Detect which cell encompasses the target text, then output its (x, y) center coordinate. 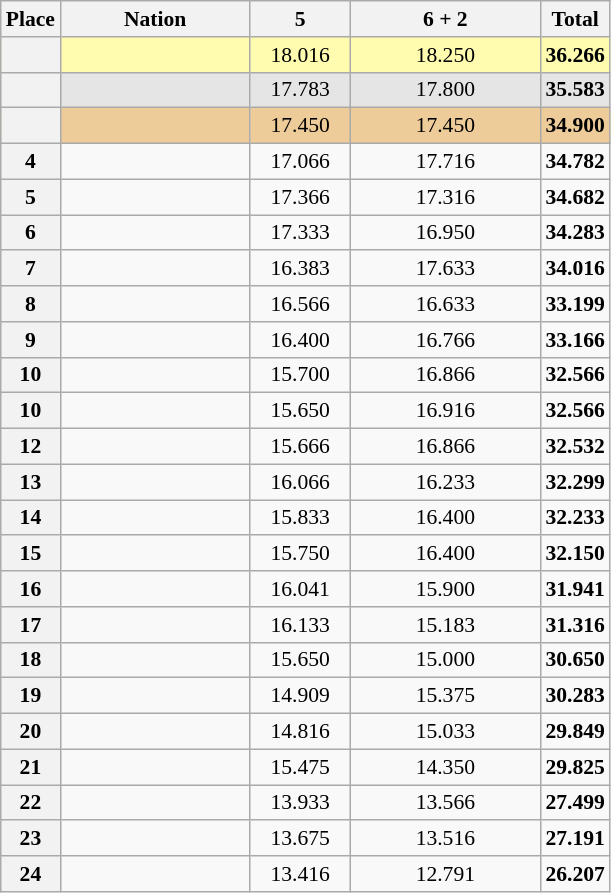
6 + 2 (445, 19)
16.916 (445, 411)
14.350 (445, 767)
9 (30, 340)
22 (30, 803)
15.475 (300, 767)
18.250 (445, 55)
13.675 (300, 839)
34.682 (574, 197)
15.033 (445, 732)
13.933 (300, 803)
34.900 (574, 126)
16.233 (445, 482)
16.950 (445, 233)
27.191 (574, 839)
18 (30, 660)
32.532 (574, 447)
13.566 (445, 803)
15.000 (445, 660)
15 (30, 554)
16.133 (300, 625)
14.909 (300, 696)
16.633 (445, 304)
8 (30, 304)
17.716 (445, 162)
17.066 (300, 162)
26.207 (574, 874)
Place (30, 19)
17.800 (445, 90)
20 (30, 732)
6 (30, 233)
15.833 (300, 518)
24 (30, 874)
13 (30, 482)
15.900 (445, 589)
14 (30, 518)
17.333 (300, 233)
14.816 (300, 732)
30.283 (574, 696)
34.283 (574, 233)
4 (30, 162)
16.566 (300, 304)
13.416 (300, 874)
33.166 (574, 340)
16.383 (300, 269)
Total (574, 19)
16 (30, 589)
15.183 (445, 625)
17.316 (445, 197)
Nation (155, 19)
32.233 (574, 518)
17.783 (300, 90)
23 (30, 839)
16.766 (445, 340)
21 (30, 767)
13.516 (445, 839)
31.941 (574, 589)
32.299 (574, 482)
15.700 (300, 375)
34.782 (574, 162)
27.499 (574, 803)
29.825 (574, 767)
19 (30, 696)
32.150 (574, 554)
35.583 (574, 90)
7 (30, 269)
29.849 (574, 732)
36.266 (574, 55)
17.366 (300, 197)
33.199 (574, 304)
15.750 (300, 554)
12.791 (445, 874)
16.066 (300, 482)
17.633 (445, 269)
18.016 (300, 55)
31.316 (574, 625)
15.666 (300, 447)
15.375 (445, 696)
34.016 (574, 269)
17 (30, 625)
30.650 (574, 660)
12 (30, 447)
16.041 (300, 589)
